For the text-containing cell, return its midpoint in (X, Y) coordinate format. 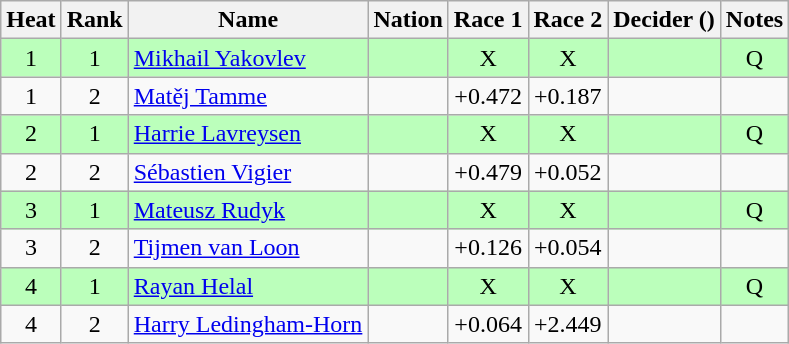
Harrie Lavreysen (248, 134)
Nation (408, 20)
Race 2 (568, 20)
Rank (94, 20)
Sébastien Vigier (248, 172)
Heat (31, 20)
Name (248, 20)
+0.187 (568, 96)
Rayan Helal (248, 286)
+0.472 (488, 96)
Matěj Tamme (248, 96)
Race 1 (488, 20)
Tijmen van Loon (248, 248)
+0.054 (568, 248)
+0.052 (568, 172)
Mateusz Rudyk (248, 210)
Notes (754, 20)
Harry Ledingham-Horn (248, 324)
Mikhail Yakovlev (248, 58)
+2.449 (568, 324)
+0.479 (488, 172)
Decider () (664, 20)
+0.064 (488, 324)
+0.126 (488, 248)
